Search for the cell housing the specified text and yield its (X, Y) center coordinate. 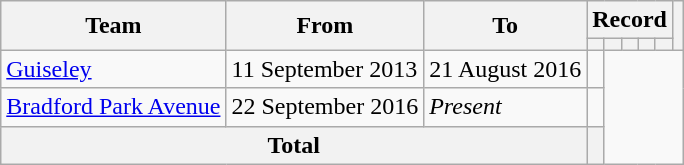
From (325, 26)
Present (506, 107)
Bradford Park Avenue (114, 107)
21 August 2016 (506, 69)
22 September 2016 (325, 107)
Record (630, 20)
11 September 2013 (325, 69)
Team (114, 26)
Guiseley (114, 69)
Total (294, 145)
To (506, 26)
